Provide the [x, y] coordinate of the cell's center where the given text is located.  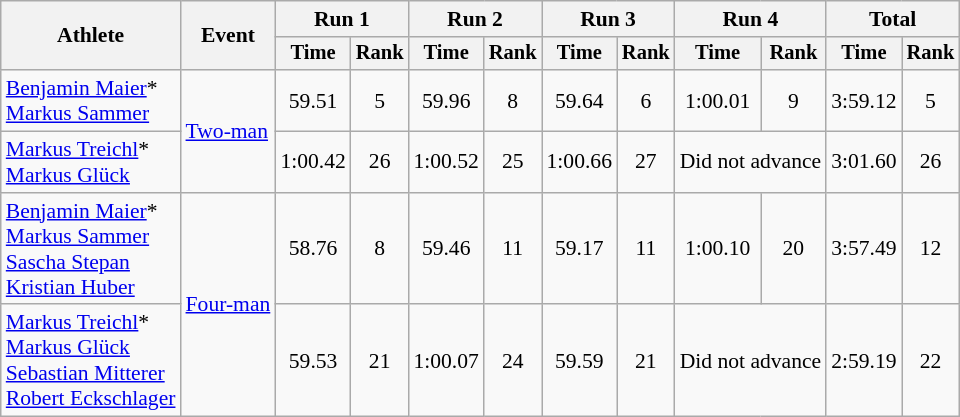
2:59.19 [864, 361]
Benjamin Maier*Markus SammerSascha StepanKristian Huber [91, 249]
Benjamin Maier*Markus Sammer [91, 100]
3:57.49 [864, 249]
Markus Treichl*Markus GlückSebastian MittererRobert Eckschlager [91, 361]
59.64 [580, 100]
3:01.60 [864, 162]
Run 1 [342, 19]
Two-man [228, 131]
6 [646, 100]
59.46 [446, 249]
1:00.01 [718, 100]
1:00.66 [580, 162]
Run 3 [608, 19]
3:59.12 [864, 100]
59.53 [312, 361]
58.76 [312, 249]
Total [892, 19]
Markus Treichl*Markus Glück [91, 162]
27 [646, 162]
59.17 [580, 249]
Run 2 [474, 19]
1:00.10 [718, 249]
25 [513, 162]
Event [228, 36]
59.51 [312, 100]
20 [794, 249]
1:00.07 [446, 361]
12 [931, 249]
59.59 [580, 361]
22 [931, 361]
24 [513, 361]
Four-man [228, 305]
Run 4 [751, 19]
Athlete [91, 36]
1:00.42 [312, 162]
9 [794, 100]
59.96 [446, 100]
1:00.52 [446, 162]
